Return the [X, Y] coordinate for the center point of the cell that contains the specified text.  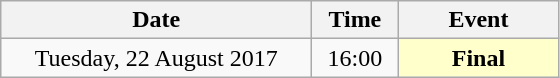
Tuesday, 22 August 2017 [156, 58]
Event [478, 20]
Final [478, 58]
Date [156, 20]
Time [355, 20]
16:00 [355, 58]
